Detect which cell encompasses the target text, then output its [x, y] center coordinate. 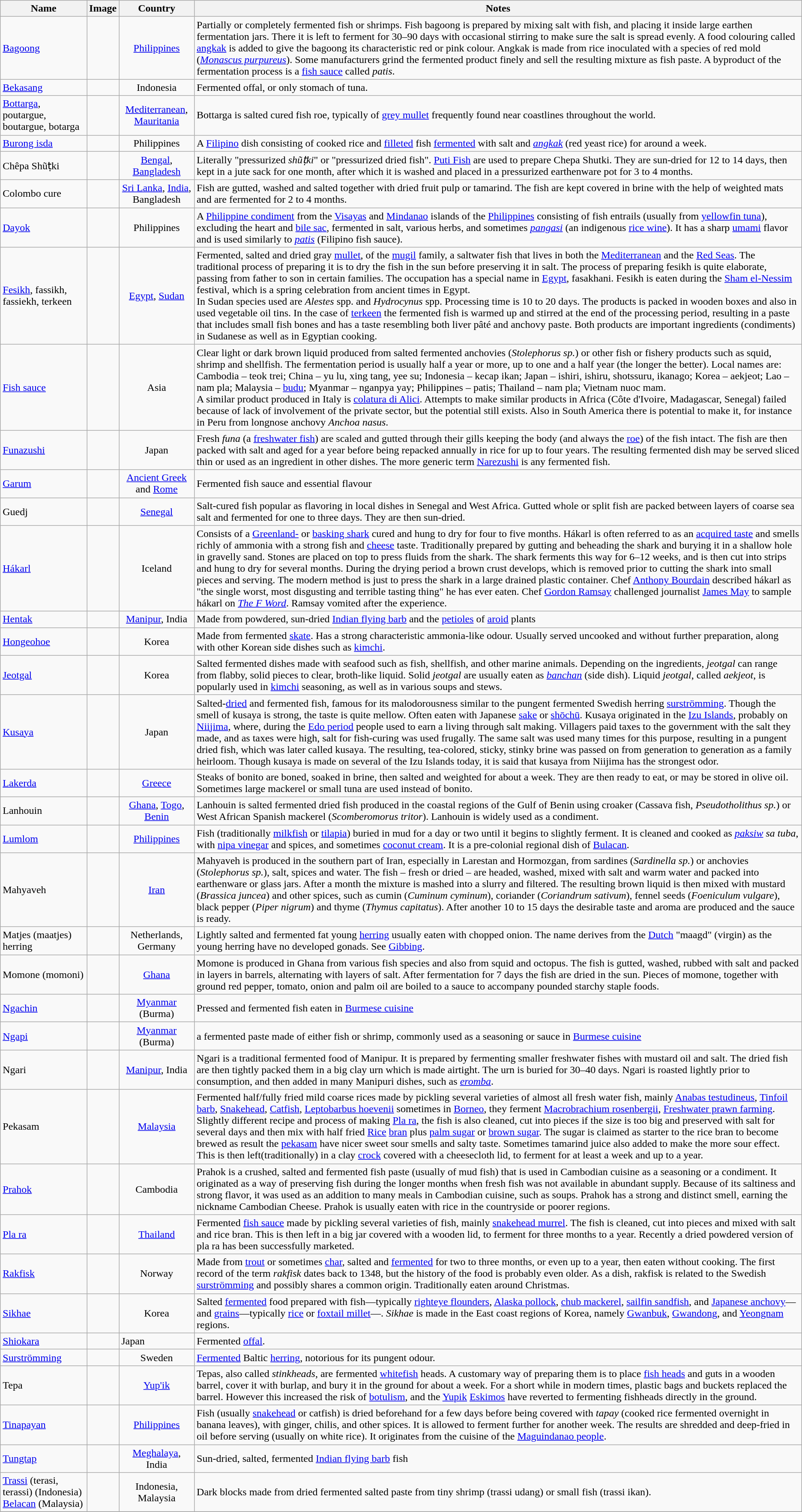
Matjes (maatjes) herring [44, 941]
Made from powdered, sun-dried Indian flying barb and the petioles of aroid plants [498, 619]
Rakfisk [44, 1274]
Asia [157, 387]
Burong isda [44, 143]
Lakerda [44, 783]
Bottarga is salted cured fish roe, typically of grey mullet frequently found near coastlines throughout the world. [498, 115]
Tepa [44, 1385]
Fish sauce [44, 387]
Sikhae [44, 1313]
Ngapi [44, 1036]
Greece [157, 783]
Jeotgal [44, 675]
Name [44, 9]
Egypt, Sudan [157, 296]
Surströmming [44, 1357]
Ngachin [44, 1008]
Sweden [157, 1357]
Pekasam [44, 1126]
Fermented Baltic herring, notorious for its pungent odour. [498, 1357]
Pla ra [44, 1234]
Senegal [157, 512]
Iceland [157, 568]
Pressed and fermented fish eaten in Burmese cuisine [498, 1008]
Notes [498, 9]
Country [157, 9]
Ghana, Togo, Benin [157, 811]
Kusaya [44, 732]
Hentak [44, 619]
Garum [44, 483]
Bagoong [44, 48]
Ngari [44, 1070]
Norway [157, 1274]
a fermented paste made of either fish or shrimp, commonly used as a seasoning or sauce in Burmese cuisine [498, 1036]
A Filipino dish consisting of cooked rice and filleted fish fermented with salt and angkak (red yeast rice) for around a week. [498, 143]
Chêpa Shũṭki [44, 165]
Sun-dried, salted, fermented Indian flying barb fish [498, 1458]
Tinapayan [44, 1425]
Meghalaya, India [157, 1458]
Sri Lanka, India, Bangladesh [157, 194]
Colombo cure [44, 194]
Hongeohoe [44, 641]
Prahok [44, 1189]
Image [103, 9]
Funazushi [44, 450]
Indonesia, Malaysia [157, 1492]
Ancient Greek and Rome [157, 483]
Guedj [44, 512]
Momone (momoni) [44, 975]
Thailand [157, 1234]
Netherlands, Germany [157, 941]
Trassi (terasi, terassi) (Indonesia) Belacan (Malaysia) [44, 1492]
Fermented offal. [498, 1341]
Mediterranean, Mauritania [157, 115]
Malaysia [157, 1126]
Fermented fish sauce and essential flavour [498, 483]
Fermented offal, or only stomach of tuna. [498, 87]
Tungtap [44, 1458]
Bengal, Bangladesh [157, 165]
Shiokara [44, 1341]
Cambodia [157, 1189]
Mahyaveh [44, 890]
Fesikh, fassikh, fassiekh, terkeen [44, 296]
Indonesia [157, 87]
Bekasang [44, 87]
Ghana [157, 975]
Lanhouin [44, 811]
Dark blocks made from dried fermented salted paste from tiny shrimp (trassi udang) or small fish (trassi ikan). [498, 1492]
Bottarga, poutargue, boutargue, botarga [44, 115]
Hákarl [44, 568]
Dayok [44, 228]
Yup'ik [157, 1385]
Iran [157, 890]
Lumlom [44, 838]
